Provide the (x, y) coordinate of the cell's center where the given text is located.  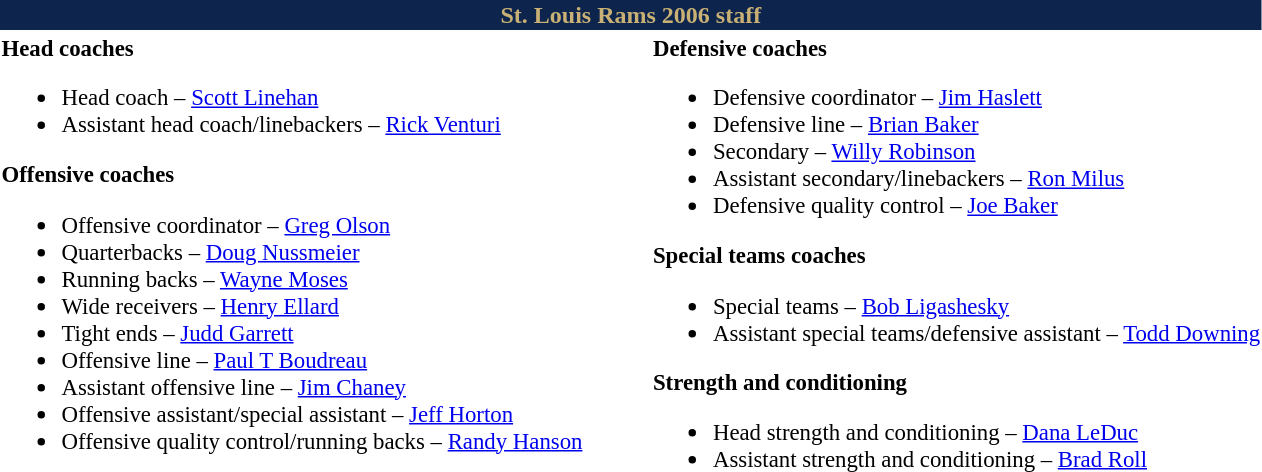
St. Louis Rams 2006 staff (631, 15)
